From the cell containing the given text, extract its center point as [x, y] coordinate. 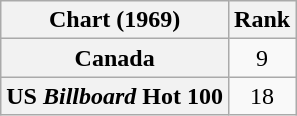
Rank [262, 20]
Chart (1969) [115, 20]
US Billboard Hot 100 [115, 96]
Canada [115, 58]
9 [262, 58]
18 [262, 96]
